Determine the [X, Y] coordinate at the center of the cell enclosing the given text.  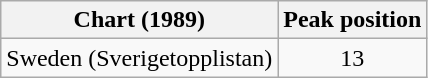
Chart (1989) [140, 20]
13 [352, 58]
Peak position [352, 20]
Sweden (Sverigetopplistan) [140, 58]
